Detect which cell encompasses the target text, then output its (X, Y) center coordinate. 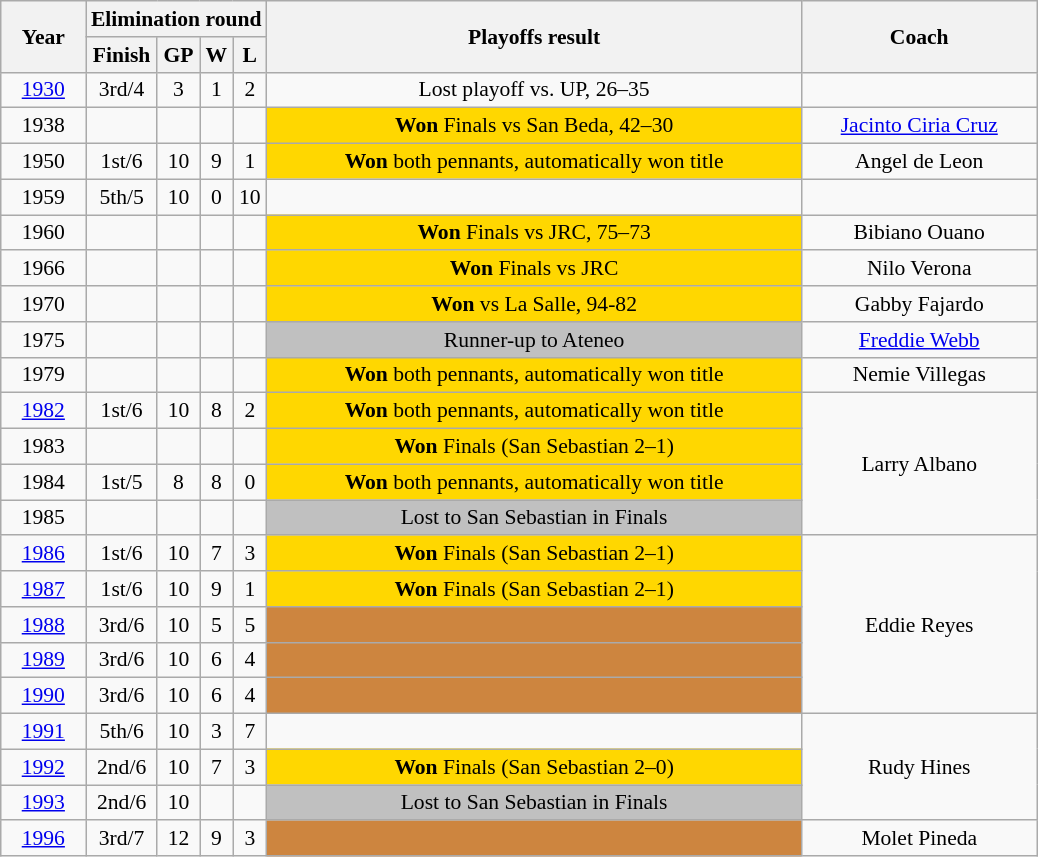
Coach (920, 36)
L (250, 55)
1960 (44, 233)
Bibiano Ouano (920, 233)
Larry Albano (920, 464)
Lost playoff vs. UP, 26–35 (534, 90)
1988 (44, 625)
1986 (44, 554)
1983 (44, 447)
5th/5 (122, 197)
1st/5 (122, 482)
Won Finals vs San Beda, 42–30 (534, 126)
Freddie Webb (920, 340)
1970 (44, 304)
12 (178, 839)
Runner-up to Ateneo (534, 340)
1930 (44, 90)
1993 (44, 803)
1992 (44, 767)
5th/6 (122, 732)
1991 (44, 732)
Molet Pineda (920, 839)
Eddie Reyes (920, 625)
1985 (44, 518)
3rd/7 (122, 839)
1989 (44, 660)
Won Finals vs JRC, 75–73 (534, 233)
Nilo Verona (920, 269)
Gabby Fajardo (920, 304)
Playoffs result (534, 36)
Jacinto Ciria Cruz (920, 126)
1938 (44, 126)
3rd/4 (122, 90)
Rudy Hines (920, 768)
GP (178, 55)
1984 (44, 482)
Finish (122, 55)
Angel de Leon (920, 162)
1950 (44, 162)
Won vs La Salle, 94-82 (534, 304)
1987 (44, 589)
1959 (44, 197)
Won Finals vs JRC (534, 269)
1990 (44, 696)
Year (44, 36)
Won Finals (San Sebastian 2–0) (534, 767)
1979 (44, 375)
W (216, 55)
1975 (44, 340)
1982 (44, 411)
Elimination round (176, 19)
1996 (44, 839)
Nemie Villegas (920, 375)
1966 (44, 269)
